Locate the cell with the specified text and output its [x, y] center coordinate. 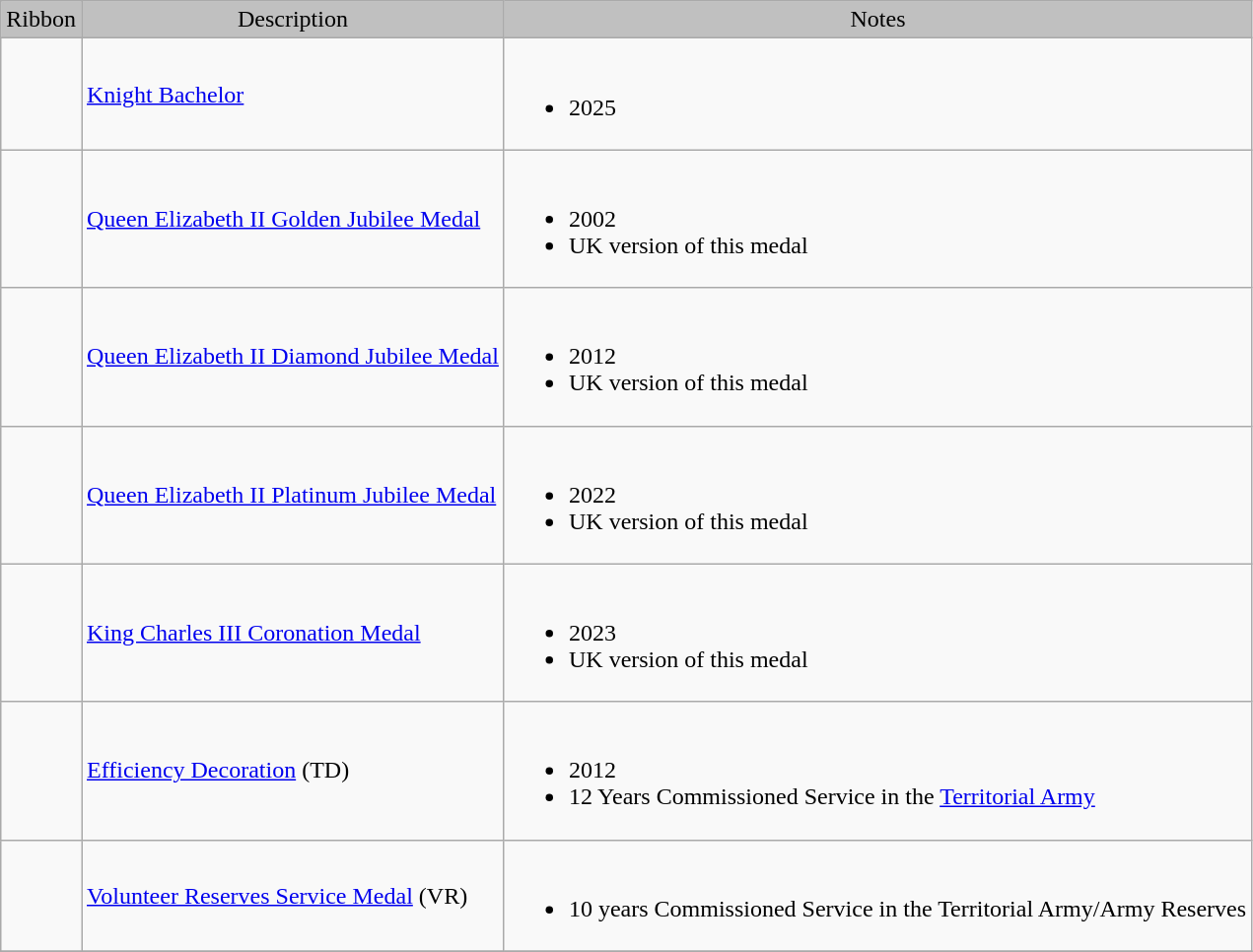
2002UK version of this medal [877, 219]
Volunteer Reserves Service Medal (VR) [292, 895]
Queen Elizabeth II Diamond Jubilee Medal [292, 357]
10 years Commissioned Service in the Territorial Army/Army Reserves [877, 895]
Notes [877, 20]
201212 Years Commissioned Service in the Territorial Army [877, 771]
Description [292, 20]
Queen Elizabeth II Platinum Jubilee Medal [292, 495]
Queen Elizabeth II Golden Jubilee Medal [292, 219]
2023UK version of this medal [877, 633]
Knight Bachelor [292, 95]
2025 [877, 95]
King Charles III Coronation Medal [292, 633]
2012UK version of this medal [877, 357]
2022UK version of this medal [877, 495]
Ribbon [41, 20]
Efficiency Decoration (TD) [292, 771]
